Extract the (x, y) coordinate from the center of the cell holding the provided text.  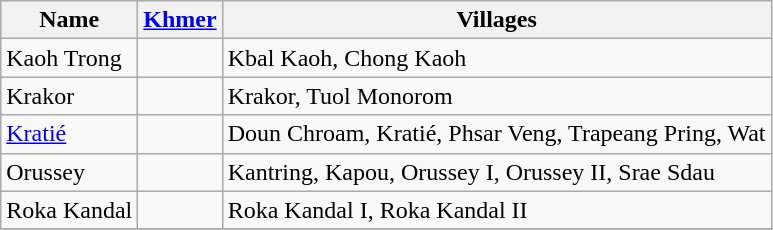
Kbal Kaoh, Chong Kaoh (496, 58)
Khmer (180, 20)
Roka Kandal I, Roka Kandal II (496, 210)
Roka Kandal (70, 210)
Name (70, 20)
Kratié (70, 134)
Krakor (70, 96)
Orussey (70, 172)
Doun Chroam, Kratié, Phsar Veng, Trapeang Pring, Wat (496, 134)
Kantring, Kapou, Orussey I, Orussey II, Srae Sdau (496, 172)
Krakor, Tuol Monorom (496, 96)
Kaoh Trong (70, 58)
Villages (496, 20)
